Determine the (x, y) coordinate at the center of the cell enclosing the given text.  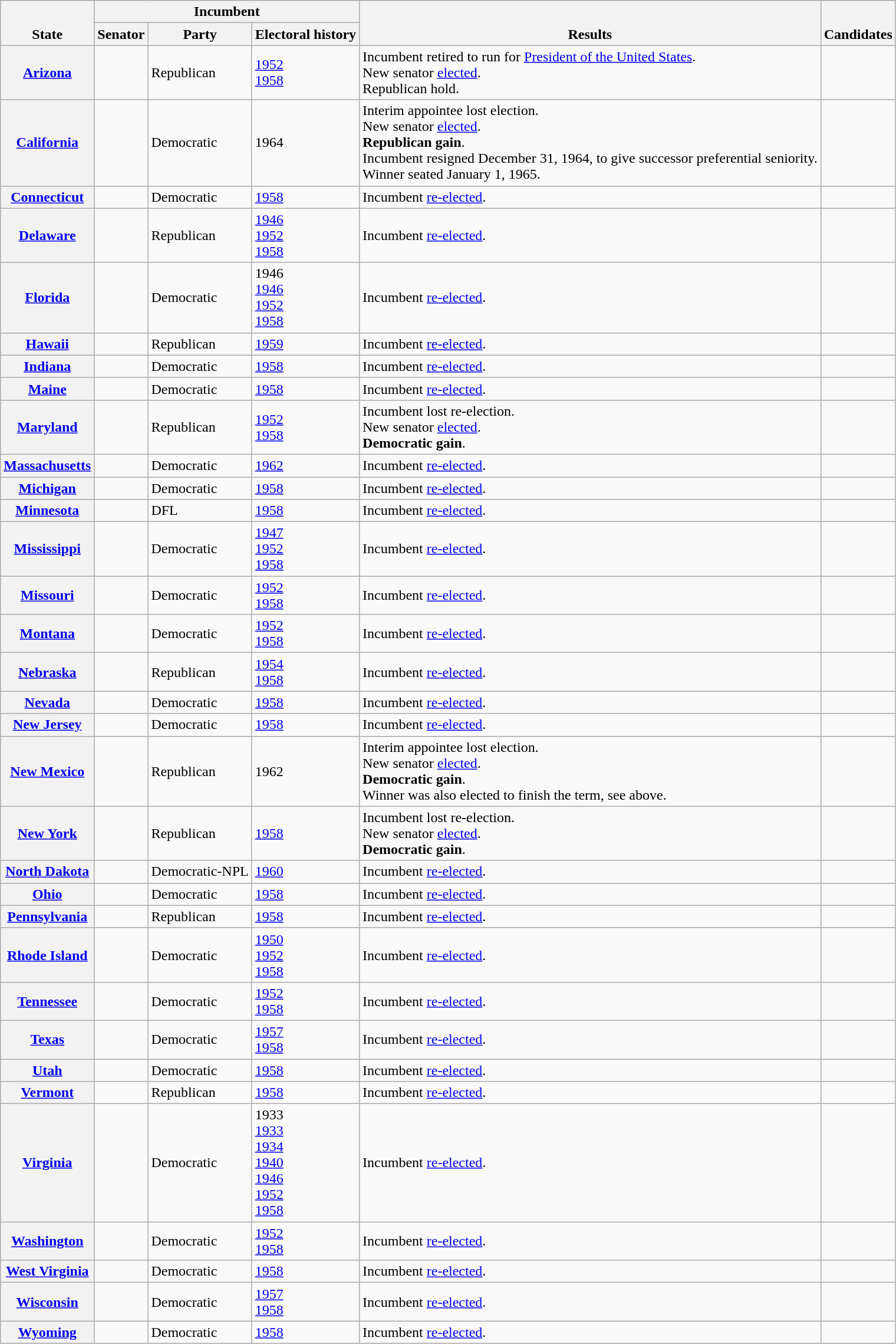
1954 1958 (305, 672)
Connecticut (47, 197)
1947 19521958 (305, 549)
Wyoming (47, 1332)
Virginia (47, 1163)
Results (591, 23)
Montana (47, 633)
Arizona (47, 73)
New Jersey (47, 725)
Incumbent retired to run for President of the United States.New senator elected.Republican hold. (591, 73)
Vermont (47, 1093)
Hawaii (47, 344)
Incumbent (227, 12)
Party (200, 34)
Pennsylvania (47, 916)
Texas (47, 1039)
New Mexico (47, 771)
Democratic-NPL (200, 872)
Electoral history (305, 34)
State (47, 23)
California (47, 143)
Nevada (47, 702)
Interim appointee lost election.New senator elected.Democratic gain.Winner was also elected to finish the term, see above. (591, 771)
1933 1933 19341940194619521958 (305, 1163)
Florida (47, 297)
Michigan (47, 488)
Maine (47, 389)
Wisconsin (47, 1302)
Massachusetts (47, 465)
Nebraska (47, 672)
New York (47, 833)
Tennessee (47, 1001)
1959 (305, 344)
Ohio (47, 894)
1964 (305, 143)
Maryland (47, 427)
DFL (200, 511)
Missouri (47, 596)
Minnesota (47, 511)
1946 194619521958 (305, 297)
Candidates (858, 23)
1950 19521958 (305, 955)
North Dakota (47, 872)
Mississippi (47, 549)
194619521958 (305, 235)
Senator (121, 34)
1960 (305, 872)
Rhode Island (47, 955)
Indiana (47, 366)
Delaware (47, 235)
Washington (47, 1241)
Utah (47, 1070)
West Virginia (47, 1271)
